Identify which cell holds the provided text, then report its [x, y] central coordinate. 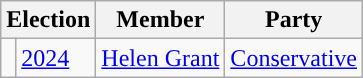
Election [48, 20]
Party [294, 20]
Helen Grant [160, 58]
Conservative [294, 58]
2024 [56, 58]
Member [160, 20]
